Determine the (X, Y) coordinate at the center of the cell enclosing the given text.  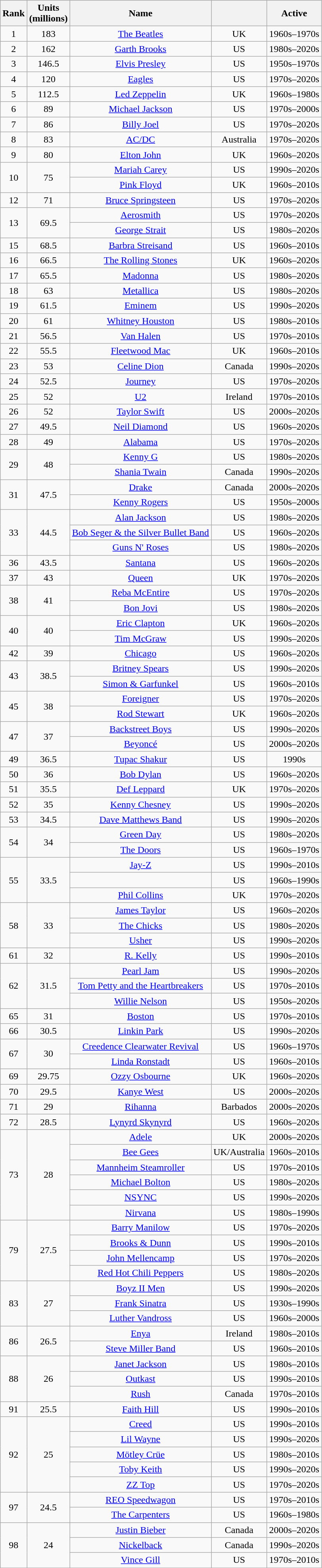
Australia (239, 139)
52.5 (48, 381)
66.5 (48, 260)
Rush (140, 1394)
Outkast (140, 1379)
21 (13, 336)
Drake (140, 487)
22 (13, 351)
69.5 (48, 223)
Alabama (140, 442)
1950s–2020s (294, 1001)
James Taylor (140, 910)
54 (13, 842)
Eagles (140, 79)
Elton John (140, 154)
1990s (294, 759)
Boston (140, 1016)
Elvis Presley (140, 64)
75 (48, 177)
Kenny Rogers (140, 502)
Jay-Z (140, 865)
Active (294, 14)
1970s–2000s (294, 109)
146.5 (48, 64)
68.5 (48, 245)
98 (13, 1545)
89 (48, 109)
1980s–1990s (294, 1213)
16 (13, 260)
Santana (140, 563)
Linkin Park (140, 1031)
51 (13, 789)
79 (13, 1250)
Taylor Swift (140, 411)
Frank Sinatra (140, 1303)
32 (48, 956)
1960s–1990s (294, 880)
UK/Australia (239, 1152)
15 (13, 245)
Enya (140, 1333)
35 (48, 804)
30.5 (48, 1031)
91 (13, 1409)
Alan Jackson (140, 517)
162 (48, 49)
Barbados (239, 1107)
26.5 (48, 1341)
Barry Manilow (140, 1228)
8 (13, 139)
Adele (140, 1137)
1930s–1990s (294, 1303)
63 (48, 291)
61.5 (48, 306)
Madonna (140, 276)
3 (13, 64)
Units(millions) (48, 14)
Vince Gill (140, 1560)
33.5 (48, 880)
Eminem (140, 306)
58 (13, 925)
47 (13, 737)
Beyoncé (140, 744)
Tom Petty and the Heartbreakers (140, 986)
Kenny Chesney (140, 804)
1 (13, 34)
Kenny G (140, 457)
42 (13, 653)
The Chicks (140, 926)
Creedence Clearwater Revival (140, 1046)
Willie Nelson (140, 1001)
30 (48, 1054)
29.75 (48, 1076)
55 (13, 880)
10 (13, 177)
Foreigner (140, 699)
Toby Keith (140, 1470)
29.5 (48, 1092)
Garth Brooks (140, 49)
Justin Bieber (140, 1530)
43.5 (48, 563)
Lil Wayne (140, 1439)
25.5 (48, 1409)
Van Halen (140, 336)
66 (13, 1031)
REO Speedwagon (140, 1500)
Mannheim Steamroller (140, 1167)
41 (48, 600)
AC/DC (140, 139)
Michael Jackson (140, 109)
7 (13, 124)
Celine Dion (140, 366)
50 (13, 774)
Dave Matthews Band (140, 820)
24.5 (48, 1507)
Michael Bolton (140, 1182)
183 (48, 34)
Tupac Shakur (140, 759)
97 (13, 1507)
NSYNC (140, 1198)
39 (48, 653)
36.5 (48, 759)
6 (13, 109)
Def Leppard (140, 789)
Journey (140, 381)
Pink Floyd (140, 185)
80 (48, 154)
Usher (140, 941)
73 (13, 1175)
Lynyrd Skynyrd (140, 1122)
Boyz II Men (140, 1288)
Bob Seger & the Silver Bullet Band (140, 532)
18 (13, 291)
Led Zeppelin (140, 94)
Linda Ronstadt (140, 1061)
Backstreet Boys (140, 729)
13 (13, 223)
67 (13, 1054)
72 (13, 1122)
Janet Jackson (140, 1364)
Simon & Garfunkel (140, 683)
Brooks & Dunn (140, 1243)
Steve Miller Band (140, 1348)
9 (13, 154)
12 (13, 200)
Barbra Streisand (140, 245)
The Beatles (140, 34)
Rihanna (140, 1107)
Pearl Jam (140, 971)
Mariah Carey (140, 170)
34.5 (48, 820)
1950s–1970s (294, 64)
44.5 (48, 532)
Nirvana (140, 1213)
1960s–2000s (294, 1318)
70 (13, 1092)
U2 (140, 396)
Bob Dylan (140, 774)
Green Day (140, 835)
Britney Spears (140, 668)
Mötley Crüe (140, 1454)
Billy Joel (140, 124)
55.5 (48, 351)
27.5 (48, 1250)
38.5 (48, 676)
Red Hot Chili Peppers (140, 1273)
Creed (140, 1424)
Neil Diamond (140, 426)
56.5 (48, 336)
Bon Jovi (140, 608)
Shania Twain (140, 472)
20 (13, 321)
49.5 (48, 426)
The Rolling Stones (140, 260)
5 (13, 94)
17 (13, 276)
34 (48, 842)
31.5 (48, 986)
88 (13, 1379)
John Mellencamp (140, 1258)
Fleetwood Mac (140, 351)
1950s–2000s (294, 502)
92 (13, 1454)
Eric Clapton (140, 623)
George Strait (140, 230)
Name (140, 14)
Bee Gees (140, 1152)
Ozzy Osbourne (140, 1076)
R. Kelly (140, 956)
Queen (140, 578)
ZZ Top (140, 1485)
28.5 (48, 1122)
Phil Collins (140, 895)
65.5 (48, 276)
Guns N' Roses (140, 548)
Rod Stewart (140, 714)
Rank (13, 14)
45 (13, 706)
The Carpenters (140, 1515)
65 (13, 1016)
69 (13, 1076)
23 (13, 366)
47.5 (48, 495)
Aerosmith (140, 215)
48 (48, 465)
Bruce Springsteen (140, 200)
Luther Vandross (140, 1318)
Faith Hill (140, 1409)
Chicago (140, 653)
4 (13, 79)
120 (48, 79)
62 (13, 986)
35.5 (48, 789)
Nickelback (140, 1545)
19 (13, 306)
Kanye West (140, 1092)
Whitney Houston (140, 321)
Reba McEntire (140, 593)
2 (13, 49)
Metallica (140, 291)
Tim McGraw (140, 638)
The Doors (140, 850)
112.5 (48, 94)
